Capture the cell that displays the provided text and extract its (X, Y) central coordinate. 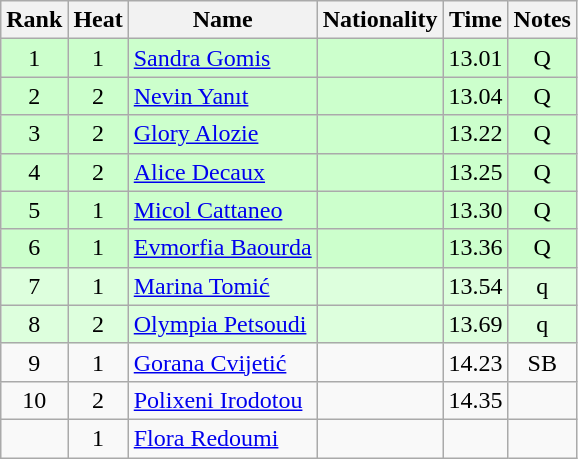
13.36 (476, 248)
14.35 (476, 400)
7 (34, 286)
13.22 (476, 134)
Notes (542, 20)
Glory Alozie (222, 134)
Rank (34, 20)
Micol Cattaneo (222, 210)
14.23 (476, 362)
Marina Tomić (222, 286)
Nationality (380, 20)
13.30 (476, 210)
9 (34, 362)
13.25 (476, 172)
13.69 (476, 324)
8 (34, 324)
10 (34, 400)
Polixeni Irodotou (222, 400)
Flora Redoumi (222, 438)
Time (476, 20)
Olympia Petsoudi (222, 324)
4 (34, 172)
6 (34, 248)
3 (34, 134)
5 (34, 210)
13.54 (476, 286)
Alice Decaux (222, 172)
SB (542, 362)
13.04 (476, 96)
Gorana Cvijetić (222, 362)
Name (222, 20)
Sandra Gomis (222, 58)
Evmorfia Baourda (222, 248)
Heat (98, 20)
13.01 (476, 58)
Nevin Yanıt (222, 96)
